From the cell containing the given text, extract its center point as (X, Y) coordinate. 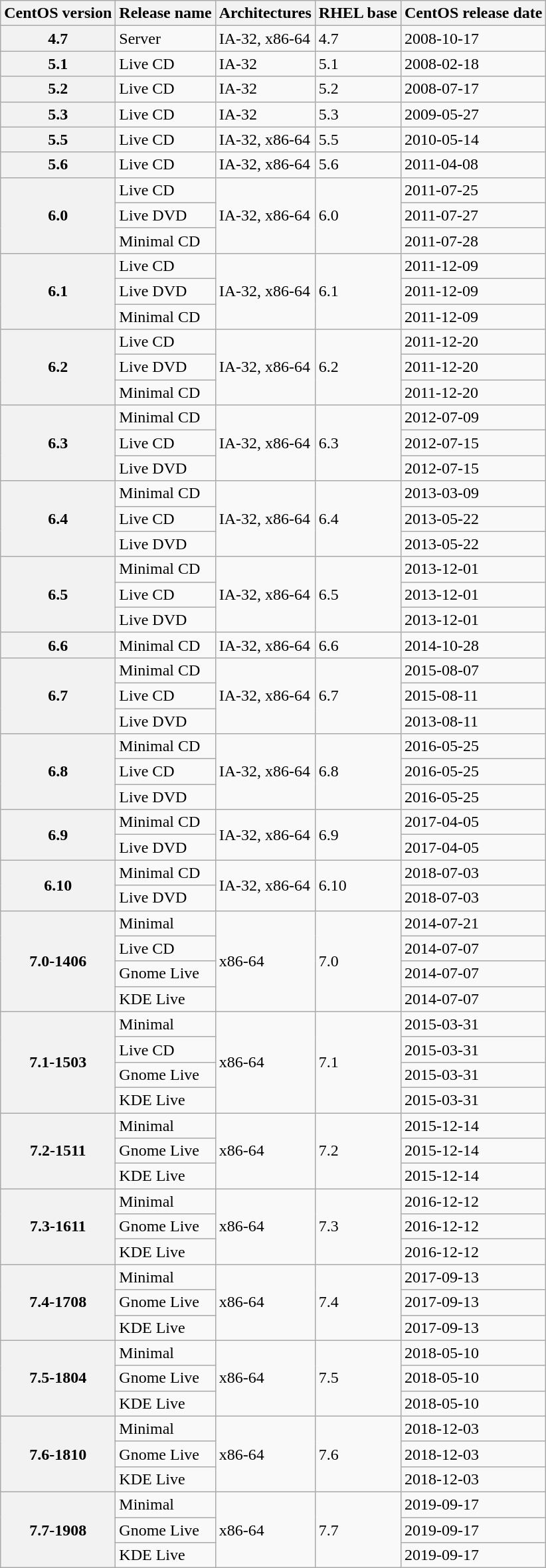
2014-07-21 (473, 923)
7.2-1511 (58, 1151)
2011-07-28 (473, 240)
Release name (165, 13)
2008-02-18 (473, 64)
7.4-1708 (58, 1302)
7.3 (357, 1227)
CentOS release date (473, 13)
2015-08-07 (473, 670)
2013-08-11 (473, 721)
2008-10-17 (473, 39)
2009-05-27 (473, 114)
7.1 (357, 1062)
7.7-1908 (58, 1529)
2011-07-25 (473, 190)
7.7 (357, 1529)
2011-07-27 (473, 215)
Server (165, 39)
RHEL base (357, 13)
2011-04-08 (473, 165)
2013-03-09 (473, 493)
7.1-1503 (58, 1062)
7.5-1804 (58, 1378)
7.3-1611 (58, 1227)
7.0 (357, 961)
2008-07-17 (473, 89)
7.2 (357, 1151)
7.4 (357, 1302)
7.6 (357, 1454)
2012-07-09 (473, 418)
7.0-1406 (58, 961)
7.6-1810 (58, 1454)
Architectures (265, 13)
2015-08-11 (473, 695)
7.5 (357, 1378)
CentOS version (58, 13)
2010-05-14 (473, 139)
2014-10-28 (473, 645)
